Extract the [X, Y] coordinate from the center of the cell holding the provided text.  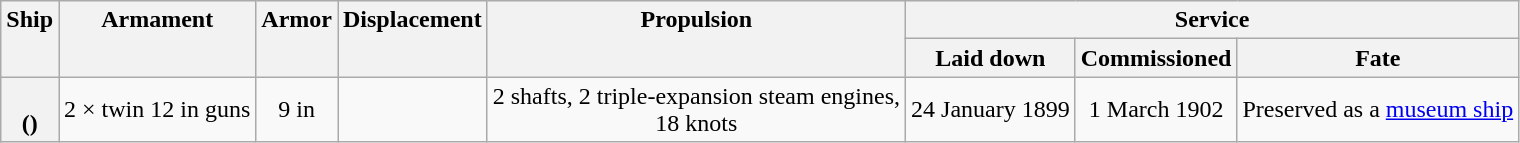
Service [1212, 20]
Laid down [991, 58]
Armor [297, 39]
1 March 1902 [1156, 110]
24 January 1899 [991, 110]
Preserved as a museum ship [1378, 110]
2 shafts, 2 triple-expansion steam engines,18 knots [696, 110]
Propulsion [696, 39]
Commissioned [1156, 58]
Armament [158, 39]
Displacement [413, 39]
Fate [1378, 58]
2 × twin 12 in guns [158, 110]
Ship [30, 39]
() [30, 110]
9 in [297, 110]
